Search for the cell housing the specified text and yield its [X, Y] center coordinate. 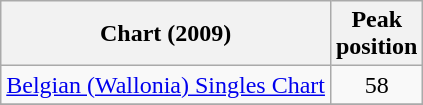
Chart (2009) [166, 34]
58 [376, 85]
Peakposition [376, 34]
Belgian (Wallonia) Singles Chart [166, 85]
